Output the (x, y) coordinate of the center of the cell containing the given text.  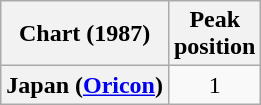
Peakposition (214, 34)
Japan (Oricon) (85, 85)
Chart (1987) (85, 34)
1 (214, 85)
